Capture the cell that displays the provided text and extract its (x, y) central coordinate. 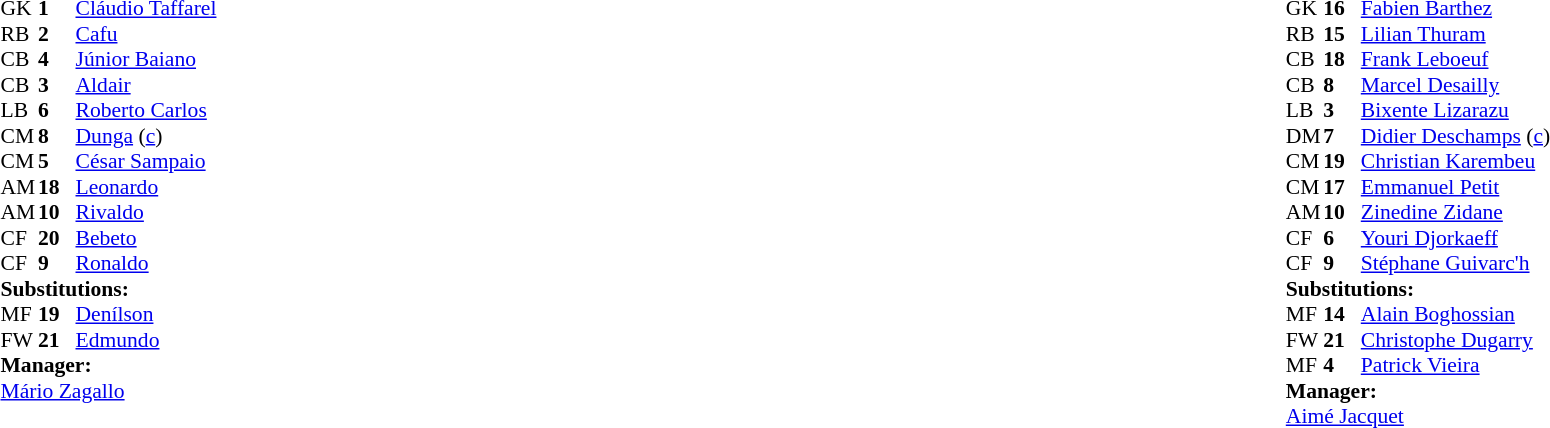
20 (57, 238)
Patrick Vieira (1456, 365)
Zinedine Zidane (1456, 213)
Bebeto (146, 238)
Leonardo (146, 187)
7 (1342, 136)
Edmundo (146, 340)
Youri Djorkaeff (1456, 238)
Christophe Dugarry (1456, 340)
Didier Deschamps (c) (1456, 136)
Mário Zagallo (108, 391)
Ronaldo (146, 263)
15 (1342, 34)
Bixente Lizarazu (1456, 111)
Cafu (146, 34)
Lilian Thuram (1456, 34)
DM (1305, 136)
Frank Leboeuf (1456, 59)
Christian Karembeu (1456, 161)
17 (1342, 187)
2 (57, 34)
5 (57, 161)
Dunga (c) (146, 136)
Júnior Baiano (146, 59)
Denílson (146, 315)
Aldair (146, 85)
Alain Boghossian (1456, 315)
César Sampaio (146, 161)
Roberto Carlos (146, 111)
Stéphane Guivarc'h (1456, 263)
Marcel Desailly (1456, 85)
Rivaldo (146, 213)
Emmanuel Petit (1456, 187)
14 (1342, 315)
